Pinpoint the cell where the given text exists, returning its (x, y) midpoint coordinate. 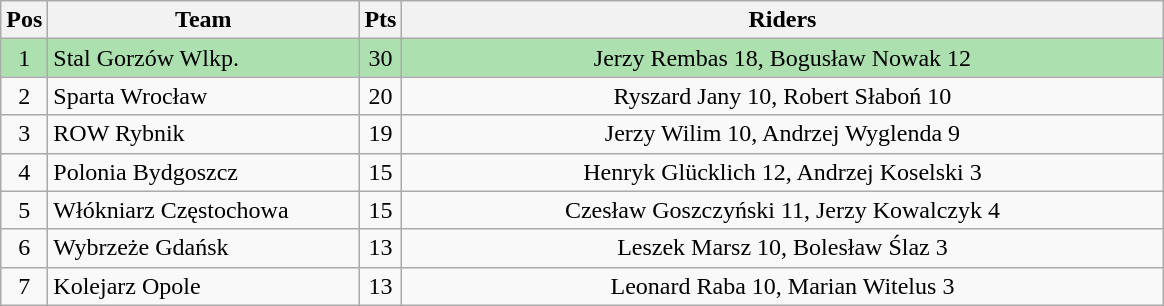
30 (380, 58)
Włókniarz Częstochowa (204, 210)
Wybrzeże Gdańsk (204, 248)
Polonia Bydgoszcz (204, 172)
Henryk Glücklich 12, Andrzej Koselski 3 (782, 172)
Pos (24, 20)
7 (24, 286)
3 (24, 134)
ROW Rybnik (204, 134)
4 (24, 172)
20 (380, 96)
19 (380, 134)
Stal Gorzów Wlkp. (204, 58)
Pts (380, 20)
Leszek Marsz 10, Bolesław Ślaz 3 (782, 248)
Kolejarz Opole (204, 286)
Czesław Goszczyński 11, Jerzy Kowalczyk 4 (782, 210)
Riders (782, 20)
6 (24, 248)
Sparta Wrocław (204, 96)
5 (24, 210)
2 (24, 96)
Jerzy Wilim 10, Andrzej Wyglenda 9 (782, 134)
Leonard Raba 10, Marian Witelus 3 (782, 286)
1 (24, 58)
Team (204, 20)
Jerzy Rembas 18, Bogusław Nowak 12 (782, 58)
Ryszard Jany 10, Robert Słaboń 10 (782, 96)
